Detect which cell encompasses the target text, then output its [x, y] center coordinate. 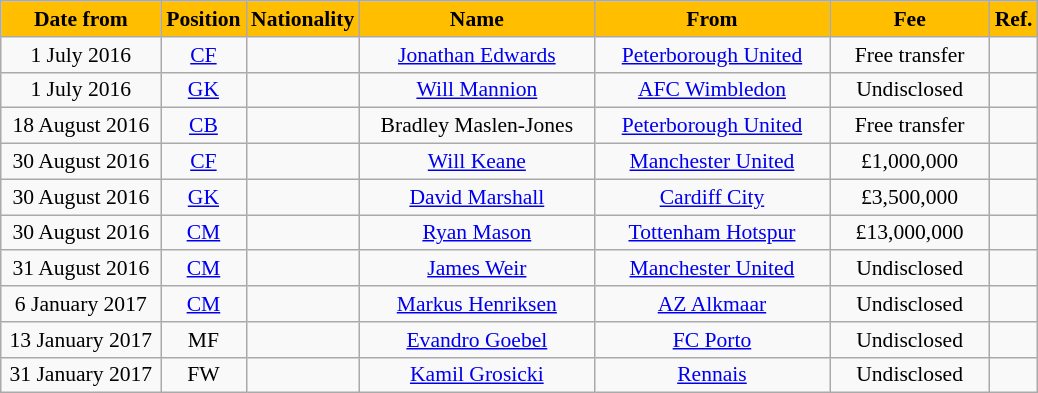
AFC Wimbledon [712, 90]
Ryan Mason [476, 233]
Will Keane [476, 162]
Will Mannion [476, 90]
31 January 2017 [81, 375]
Bradley Maslen-Jones [476, 126]
Cardiff City [712, 197]
Ref. [1014, 19]
Jonathan Edwards [476, 55]
Markus Henriksen [476, 304]
Tottenham Hotspur [712, 233]
MF [204, 340]
From [712, 19]
£3,500,000 [910, 197]
£13,000,000 [910, 233]
Nationality [302, 19]
Fee [910, 19]
£1,000,000 [910, 162]
Name [476, 19]
18 August 2016 [81, 126]
CB [204, 126]
Position [204, 19]
AZ Alkmaar [712, 304]
31 August 2016 [81, 269]
Date from [81, 19]
6 January 2017 [81, 304]
James Weir [476, 269]
Kamil Grosicki [476, 375]
David Marshall [476, 197]
13 January 2017 [81, 340]
Rennais [712, 375]
FW [204, 375]
FC Porto [712, 340]
Evandro Goebel [476, 340]
